For the text-containing cell, return its midpoint in [X, Y] coordinate format. 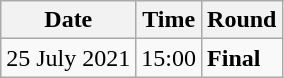
Round [242, 20]
Final [242, 58]
Date [68, 20]
25 July 2021 [68, 58]
15:00 [169, 58]
Time [169, 20]
